Pinpoint the cell where the given text exists, returning its (x, y) midpoint coordinate. 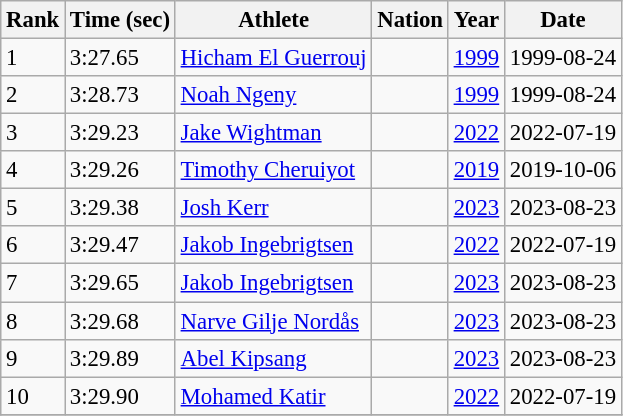
3:29.26 (120, 170)
2019 (476, 170)
5 (33, 208)
9 (33, 358)
Jake Wightman (274, 133)
3:29.89 (120, 358)
3:29.23 (120, 133)
3 (33, 133)
2 (33, 95)
3:29.47 (120, 245)
Rank (33, 20)
Date (562, 20)
6 (33, 245)
Year (476, 20)
1 (33, 58)
Athlete (274, 20)
Timothy Cheruiyot (274, 170)
Josh Kerr (274, 208)
3:29.68 (120, 321)
3:29.38 (120, 208)
7 (33, 283)
Narve Gilje Nordås (274, 321)
Nation (410, 20)
10 (33, 396)
Abel Kipsang (274, 358)
Hicham El Guerrouj (274, 58)
Noah Ngeny (274, 95)
3:29.90 (120, 396)
4 (33, 170)
3:28.73 (120, 95)
3:27.65 (120, 58)
3:29.65 (120, 283)
Time (sec) (120, 20)
2019-10-06 (562, 170)
Mohamed Katir (274, 396)
8 (33, 321)
